Search for the cell housing the specified text and yield its [x, y] center coordinate. 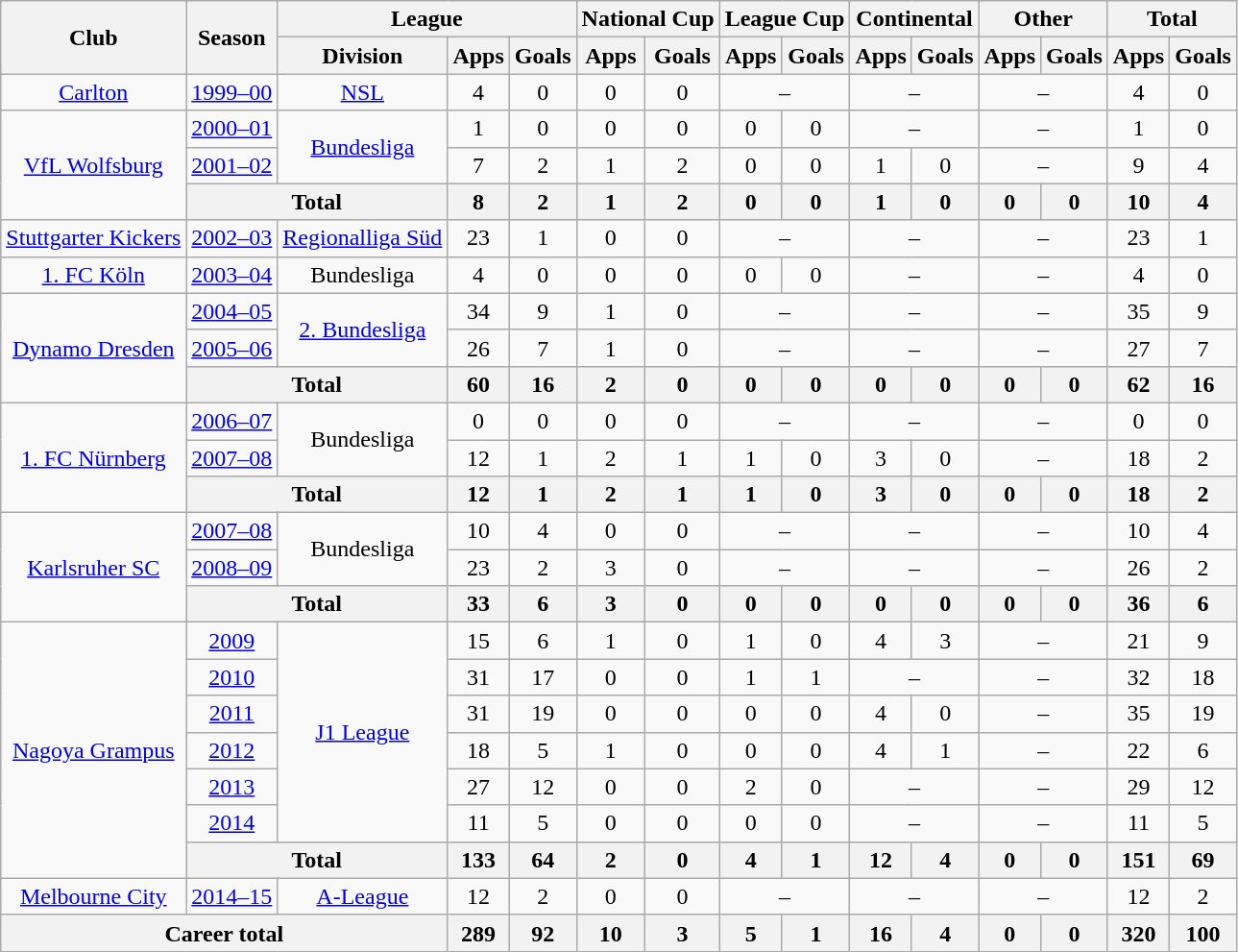
320 [1138, 933]
2004–05 [232, 311]
2002–03 [232, 238]
1. FC Köln [94, 275]
34 [478, 311]
2010 [232, 677]
2009 [232, 641]
2005–06 [232, 348]
VfL Wolfsburg [94, 165]
15 [478, 641]
Other [1043, 19]
151 [1138, 860]
29 [1138, 787]
2000–01 [232, 129]
Continental [914, 19]
Club [94, 37]
Melbourne City [94, 896]
NSL [363, 92]
92 [543, 933]
2001–02 [232, 165]
2013 [232, 787]
National Cup [647, 19]
Carlton [94, 92]
2. Bundesliga [363, 330]
A-League [363, 896]
Dynamo Dresden [94, 348]
Karlsruher SC [94, 568]
133 [478, 860]
22 [1138, 750]
2006–07 [232, 421]
2008–09 [232, 568]
Career total [225, 933]
2014 [232, 823]
2011 [232, 714]
2012 [232, 750]
League Cup [785, 19]
1. FC Nürnberg [94, 457]
36 [1138, 604]
100 [1203, 933]
1999–00 [232, 92]
21 [1138, 641]
289 [478, 933]
60 [478, 384]
Nagoya Grampus [94, 750]
2003–04 [232, 275]
17 [543, 677]
32 [1138, 677]
33 [478, 604]
League [426, 19]
69 [1203, 860]
Stuttgarter Kickers [94, 238]
Season [232, 37]
Regionalliga Süd [363, 238]
J1 League [363, 732]
Division [363, 56]
62 [1138, 384]
2014–15 [232, 896]
64 [543, 860]
8 [478, 202]
